For the text-containing cell, return its midpoint in [x, y] coordinate format. 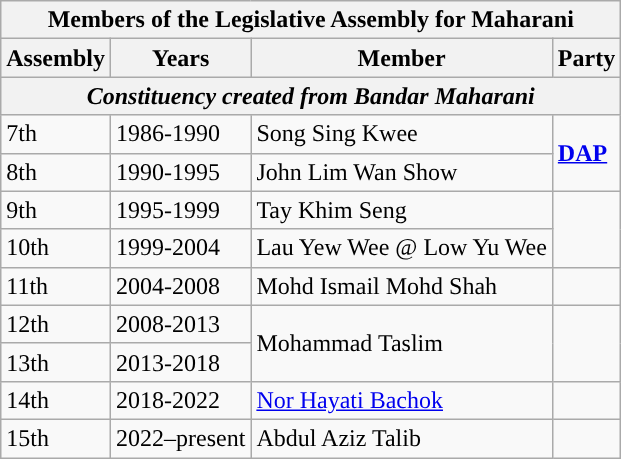
8th [56, 172]
Years [180, 58]
14th [56, 400]
Abdul Aziz Talib [402, 438]
Member [402, 58]
John Lim Wan Show [402, 172]
2004-2008 [180, 286]
2013-2018 [180, 362]
12th [56, 324]
10th [56, 248]
1986-1990 [180, 134]
7th [56, 134]
Song Sing Kwee [402, 134]
Constituency created from Bandar Maharani [311, 96]
15th [56, 438]
Members of the Legislative Assembly for Maharani [311, 20]
2008-2013 [180, 324]
13th [56, 362]
Assembly [56, 58]
2018-2022 [180, 400]
Mohd Ismail Mohd Shah [402, 286]
Tay Khim Seng [402, 210]
11th [56, 286]
1999-2004 [180, 248]
Party [586, 58]
DAP [586, 153]
1995-1999 [180, 210]
Mohammad Taslim [402, 343]
2022–present [180, 438]
Nor Hayati Bachok [402, 400]
9th [56, 210]
1990-1995 [180, 172]
Lau Yew Wee @ Low Yu Wee [402, 248]
